Return (X, Y) of the center of cell containing provided text 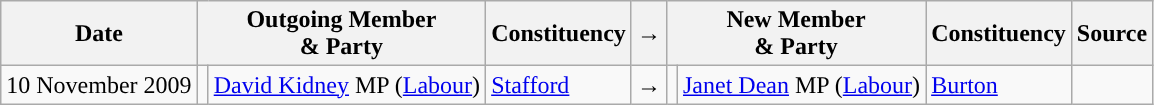
Date (99, 34)
New Member& Party (796, 34)
Stafford (559, 85)
Burton (999, 85)
Janet Dean MP (Labour) (801, 85)
10 November 2009 (99, 85)
Source (1112, 34)
David Kidney MP (Labour) (346, 85)
Outgoing Member& Party (342, 34)
